Return [X, Y] of the center of cell containing provided text 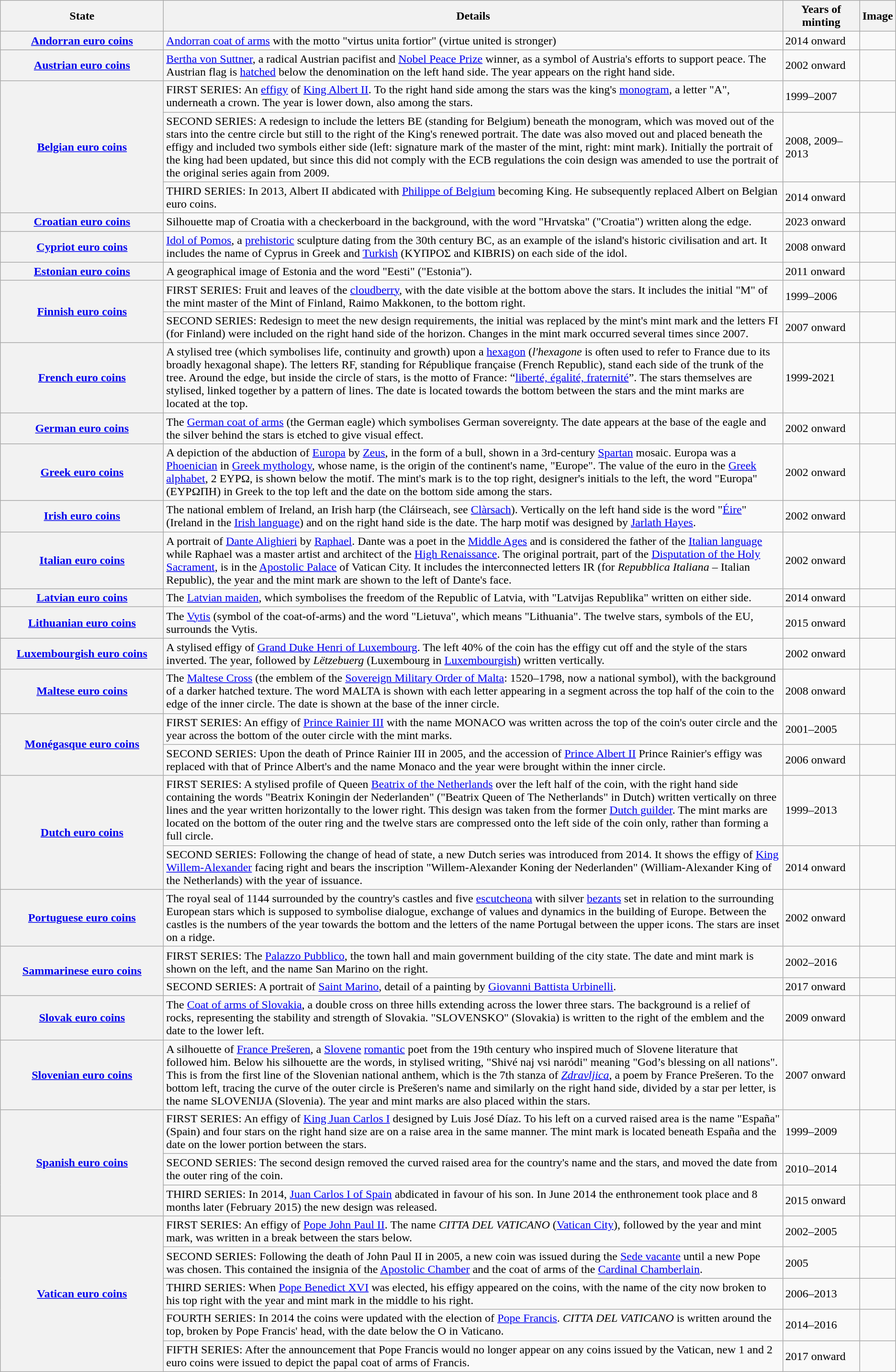
Vatican euro coins [82, 1294]
2008, 2009–2013 [821, 147]
Andorran coat of arms with the motto "virtus unita fortior" (virtue united is stronger) [473, 41]
Croatian euro coins [82, 222]
Greek euro coins [82, 473]
Andorran euro coins [82, 41]
THIRD SERIES: In 2013, Albert II abdicated with Philippe of Belgium becoming King. He subsequently replaced Albert on Belgian euro coins. [473, 197]
2002–2005 [821, 1231]
Finnish euro coins [82, 311]
State [82, 16]
1999–2009 [821, 1132]
1999–2006 [821, 296]
Details [473, 16]
Portuguese euro coins [82, 918]
Sammarinese euro coins [82, 971]
French euro coins [82, 377]
The Vytis (symbol of the coat-of-arms) and the word "Lietuva", which means "Lithuania". The twelve stars, symbols of the EU, surrounds the Vytis. [473, 623]
2006 onward [821, 760]
2005 [821, 1263]
The Latvian maiden, which symbolises the freedom of the Republic of Latvia, with "Latvijas Republika" written on either side. [473, 598]
2010–2014 [821, 1169]
Austrian euro coins [82, 65]
Silhouette map of Croatia with a checkerboard in the background, with the word "Hrvatska" ("Croatia") written along the edge. [473, 222]
Latvian euro coins [82, 598]
2002–2016 [821, 962]
1999–2007 [821, 97]
Slovak euro coins [82, 1018]
2023 onward [821, 222]
2006–2013 [821, 1294]
2009 onward [821, 1018]
Slovenian euro coins [82, 1075]
2011 onward [821, 271]
Lithuanian euro coins [82, 623]
Cypriot euro coins [82, 247]
1999-2021 [821, 377]
A geographical image of Estonia and the word "Eesti" ("Estonia"). [473, 271]
Belgian euro coins [82, 147]
Estonian euro coins [82, 271]
Monégasque euro coins [82, 744]
1999–2013 [821, 810]
Years of minting [821, 16]
Irish euro coins [82, 517]
Italian euro coins [82, 561]
SECOND SERIES: A portrait of Saint Marino, detail of a painting by Giovanni Battista Urbinelli. [473, 986]
Luxembourgish euro coins [82, 653]
Maltese euro coins [82, 691]
2014–2016 [821, 1325]
2001–2005 [821, 729]
Spanish euro coins [82, 1163]
Dutch euro coins [82, 832]
German euro coins [82, 428]
Image [878, 16]
